Identify which cell holds the provided text, then report its (x, y) central coordinate. 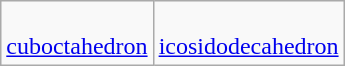
icosidodecahedron (248, 34)
cuboctahedron (77, 34)
